Extract the (X, Y) coordinate from the center of the cell holding the provided text.  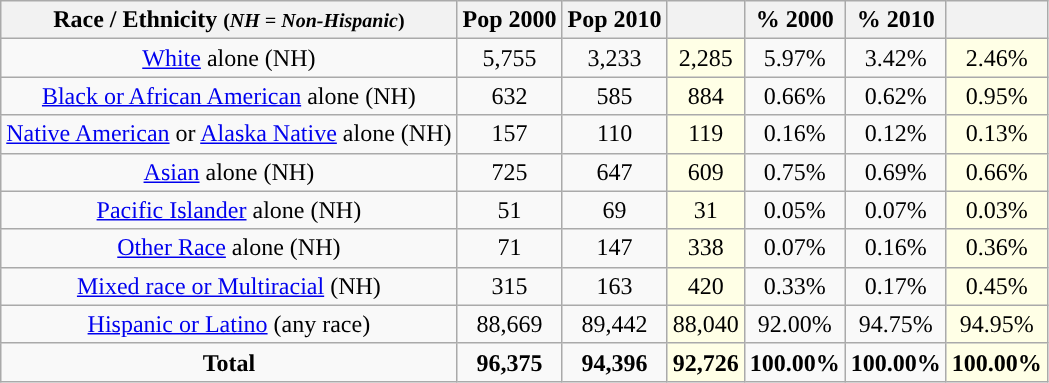
157 (510, 134)
315 (510, 286)
Other Race alone (NH) (229, 248)
Asian alone (NH) (229, 172)
0.36% (996, 248)
31 (706, 210)
94.95% (996, 324)
Pop 2010 (614, 20)
0.13% (996, 134)
119 (706, 134)
647 (614, 172)
Pacific Islander alone (NH) (229, 210)
338 (706, 248)
5,755 (510, 58)
96,375 (510, 362)
585 (614, 96)
88,669 (510, 324)
69 (614, 210)
2.46% (996, 58)
0.12% (896, 134)
Race / Ethnicity (NH = Non-Hispanic) (229, 20)
0.75% (794, 172)
92,726 (706, 362)
5.97% (794, 58)
89,442 (614, 324)
420 (706, 286)
2,285 (706, 58)
92.00% (794, 324)
88,040 (706, 324)
0.69% (896, 172)
94.75% (896, 324)
Total (229, 362)
884 (706, 96)
Pop 2000 (510, 20)
609 (706, 172)
51 (510, 210)
0.45% (996, 286)
% 2010 (896, 20)
725 (510, 172)
0.62% (896, 96)
Hispanic or Latino (any race) (229, 324)
3.42% (896, 58)
White alone (NH) (229, 58)
3,233 (614, 58)
163 (614, 286)
632 (510, 96)
Mixed race or Multiracial (NH) (229, 286)
% 2000 (794, 20)
147 (614, 248)
0.33% (794, 286)
0.05% (794, 210)
0.17% (896, 286)
110 (614, 134)
0.95% (996, 96)
Black or African American alone (NH) (229, 96)
Native American or Alaska Native alone (NH) (229, 134)
0.03% (996, 210)
94,396 (614, 362)
71 (510, 248)
